Scan for the cell matching the given text and deliver its [X, Y] coordinate at center. 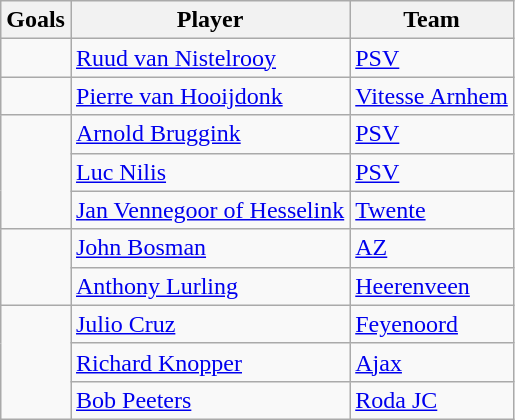
Team [432, 20]
Pierre van Hooijdonk [210, 96]
Roda JC [432, 400]
Jan Vennegoor of Hesselink [210, 210]
Goals [36, 20]
Feyenoord [432, 324]
Arnold Bruggink [210, 134]
Richard Knopper [210, 362]
Heerenveen [432, 286]
Player [210, 20]
Vitesse Arnhem [432, 96]
Julio Cruz [210, 324]
Ajax [432, 362]
Twente [432, 210]
AZ [432, 248]
Luc Nilis [210, 172]
John Bosman [210, 248]
Bob Peeters [210, 400]
Ruud van Nistelrooy [210, 58]
Anthony Lurling [210, 286]
